Return the [X, Y] coordinate for the center point of the cell that contains the specified text.  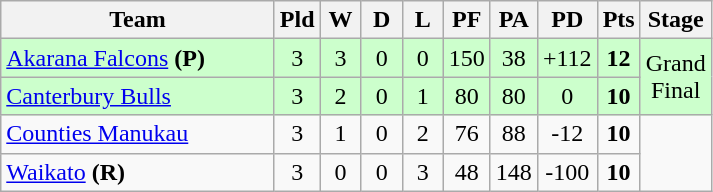
12 [618, 58]
W [340, 20]
Canterbury Bulls [138, 96]
D [382, 20]
Stage [676, 20]
L [422, 20]
PD [567, 20]
-12 [567, 134]
48 [466, 172]
76 [466, 134]
Pld [297, 20]
PA [514, 20]
Pts [618, 20]
150 [466, 58]
+112 [567, 58]
Grand Final [676, 77]
88 [514, 134]
Counties Manukau [138, 134]
Akarana Falcons (P) [138, 58]
-100 [567, 172]
Team [138, 20]
148 [514, 172]
PF [466, 20]
38 [514, 58]
Waikato (R) [138, 172]
